Identify which cell holds the provided text, then report its [x, y] central coordinate. 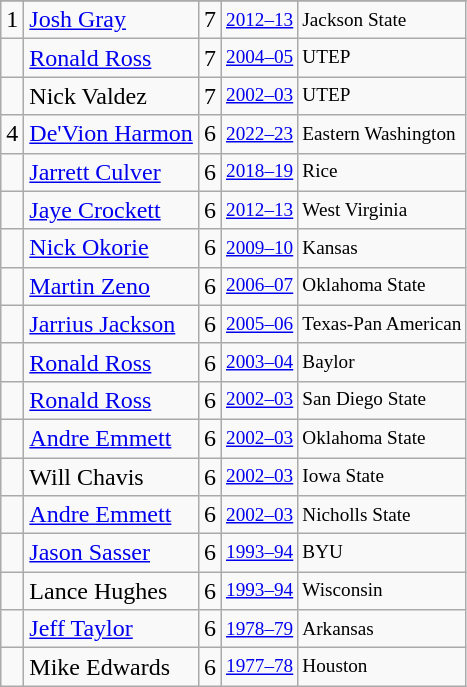
2022–23 [259, 134]
2018–19 [259, 172]
1 [12, 20]
Iowa State [382, 477]
1977–78 [259, 667]
San Diego State [382, 400]
Eastern Washington [382, 134]
De'Vion Harmon [112, 134]
Nick Valdez [112, 96]
Rice [382, 172]
Jeff Taylor [112, 629]
2009–10 [259, 248]
Houston [382, 667]
Josh Gray [112, 20]
West Virginia [382, 210]
2005–06 [259, 324]
2003–04 [259, 362]
2006–07 [259, 286]
Jason Sasser [112, 553]
1978–79 [259, 629]
2004–05 [259, 58]
Will Chavis [112, 477]
Texas-Pan American [382, 324]
Jackson State [382, 20]
Baylor [382, 362]
Wisconsin [382, 591]
Nicholls State [382, 515]
Mike Edwards [112, 667]
4 [12, 134]
Jaye Crockett [112, 210]
BYU [382, 553]
Jarrius Jackson [112, 324]
Lance Hughes [112, 591]
Nick Okorie [112, 248]
Kansas [382, 248]
Jarrett Culver [112, 172]
Martin Zeno [112, 286]
Arkansas [382, 629]
